For the text-containing cell, return its midpoint in (x, y) coordinate format. 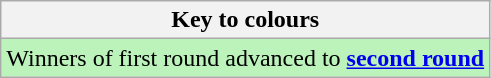
Key to colours (246, 20)
Winners of first round advanced to second round (246, 58)
